Identify which cell holds the provided text, then report its (x, y) central coordinate. 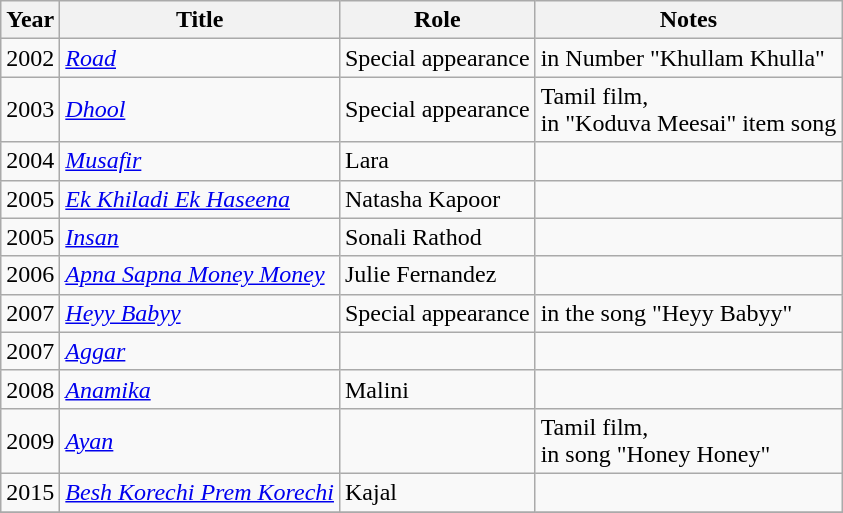
Ek Khiladi Ek Haseena (200, 199)
2009 (30, 440)
Dhool (200, 110)
2004 (30, 161)
Ayan (200, 440)
Role (437, 20)
Sonali Rathod (437, 237)
Notes (688, 20)
in Number "Khullam Khulla" (688, 58)
in the song "Heyy Babyy" (688, 313)
Tamil film,in song "Honey Honey" (688, 440)
2008 (30, 389)
Julie Fernandez (437, 275)
Title (200, 20)
Kajal (437, 492)
Anamika (200, 389)
2015 (30, 492)
Aggar (200, 351)
Tamil film,in "Koduva Meesai" item song (688, 110)
Besh Korechi Prem Korechi (200, 492)
2002 (30, 58)
Apna Sapna Money Money (200, 275)
Musafir (200, 161)
Heyy Babyy (200, 313)
2006 (30, 275)
2003 (30, 110)
Year (30, 20)
Insan (200, 237)
Malini (437, 389)
Natasha Kapoor (437, 199)
Lara (437, 161)
Road (200, 58)
